Find where the given text appears and provide that cell's center as [X, Y] coordinate. 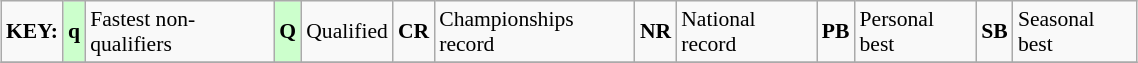
KEY: [32, 32]
Q [288, 32]
CR [414, 32]
Personal best [916, 32]
Fastest non-qualifiers [180, 32]
SB [994, 32]
q [74, 32]
Seasonal best [1075, 32]
National record [746, 32]
NR [656, 32]
Qualified [347, 32]
PB [836, 32]
Championships record [534, 32]
